Detect which cell encompasses the target text, then output its (X, Y) center coordinate. 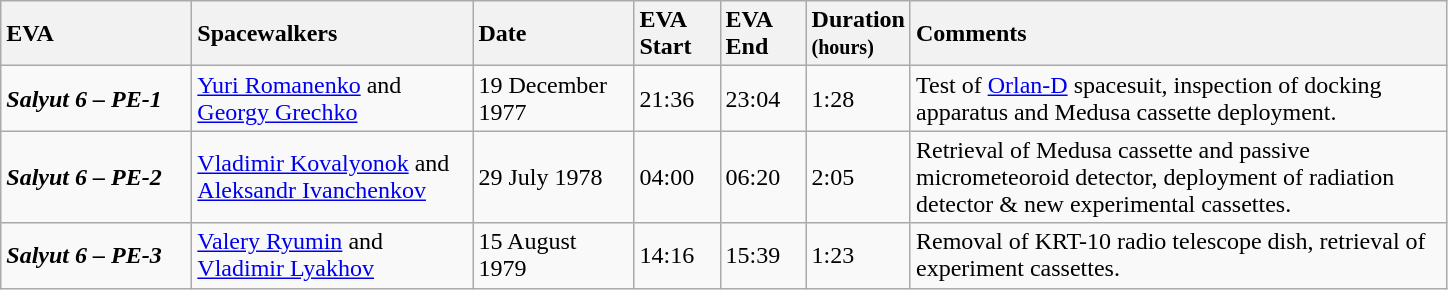
15:39 (763, 256)
19 December 1977 (554, 98)
Retrieval of Medusa cassette and passive micrometeoroid detector, deployment of radiation detector & new experimental cassettes. (1178, 177)
Vladimir Kovalyonok and Aleksandr Ivanchenkov (332, 177)
1:28 (858, 98)
23:04 (763, 98)
2:05 (858, 177)
04:00 (677, 177)
1:23 (858, 256)
EVA End (763, 34)
Comments (1178, 34)
Salyut 6 – PE-1 (96, 98)
Yuri Romanenko and Georgy Grechko (332, 98)
EVA Start (677, 34)
21:36 (677, 98)
Test of Orlan-D spacesuit, inspection of docking apparatus and Medusa cassette deployment. (1178, 98)
EVA (96, 34)
Removal of KRT-10 radio telescope dish, retrieval of experiment cassettes. (1178, 256)
Salyut 6 – PE-2 (96, 177)
Date (554, 34)
06:20 (763, 177)
Valery Ryumin and Vladimir Lyakhov (332, 256)
15 August 1979 (554, 256)
14:16 (677, 256)
Spacewalkers (332, 34)
29 July 1978 (554, 177)
Duration(hours) (858, 34)
Salyut 6 – PE-3 (96, 256)
